Find where the given text appears and provide that cell's center as [X, Y] coordinate. 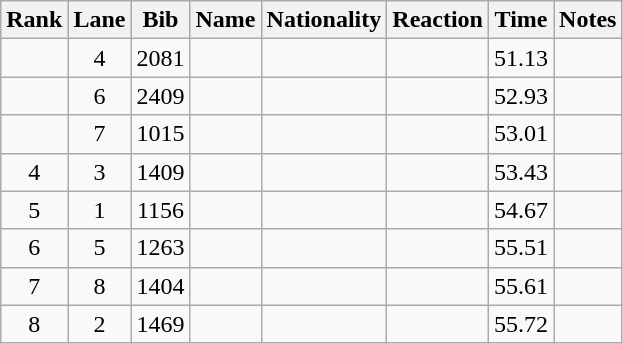
Notes [588, 20]
2 [100, 324]
1404 [160, 286]
1 [100, 210]
Name [226, 20]
1015 [160, 134]
1156 [160, 210]
55.51 [520, 248]
2409 [160, 96]
53.01 [520, 134]
54.67 [520, 210]
53.43 [520, 172]
3 [100, 172]
Time [520, 20]
1409 [160, 172]
2081 [160, 58]
1263 [160, 248]
55.72 [520, 324]
1469 [160, 324]
Lane [100, 20]
Nationality [324, 20]
Rank [34, 20]
Reaction [438, 20]
51.13 [520, 58]
55.61 [520, 286]
52.93 [520, 96]
Bib [160, 20]
